Locate the cell with the specified text and output its (x, y) center coordinate. 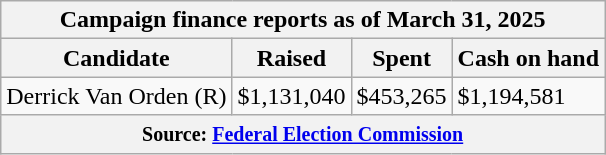
Derrick Van Orden (R) (116, 96)
Raised (292, 58)
Cash on hand (528, 58)
Source: Federal Election Commission (303, 134)
Candidate (116, 58)
Campaign finance reports as of March 31, 2025 (303, 20)
$453,265 (402, 96)
$1,194,581 (528, 96)
Spent (402, 58)
$1,131,040 (292, 96)
